Locate the cell with the specified text and output its (X, Y) center coordinate. 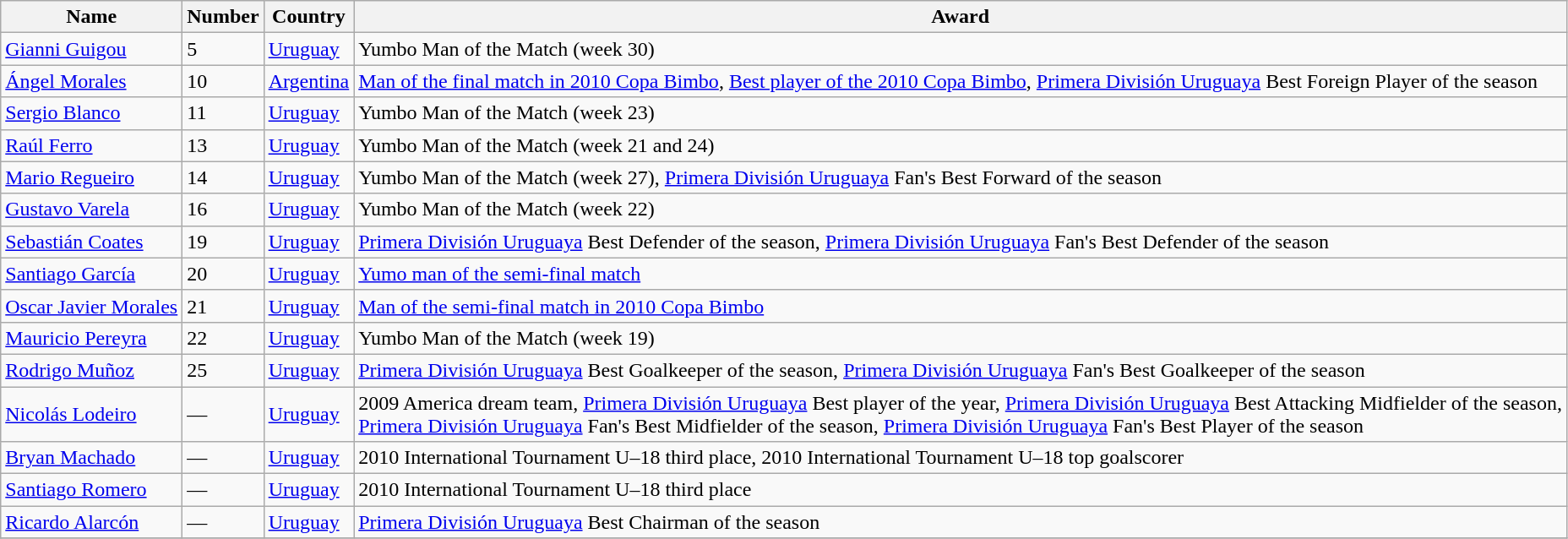
11 (223, 113)
Yumbo Man of the Match (week 22) (961, 210)
Name (91, 17)
13 (223, 145)
2010 International Tournament U–18 third place, 2010 International Tournament U–18 top goalscorer (961, 458)
Country (309, 17)
Primera División Uruguaya Best Chairman of the season (961, 522)
Rodrigo Muñoz (91, 370)
Yumbo Man of the Match (week 21 and 24) (961, 145)
Mauricio Pereyra (91, 338)
Bryan Machado (91, 458)
Yumbo Man of the Match (week 19) (961, 338)
2010 International Tournament U–18 third place (961, 490)
Raúl Ferro (91, 145)
25 (223, 370)
Mario Regueiro (91, 177)
19 (223, 242)
Yumbo Man of the Match (week 23) (961, 113)
Ángel Morales (91, 81)
Santiago Romero (91, 490)
Primera División Uruguaya Best Goalkeeper of the season, Primera División Uruguaya Fan's Best Goalkeeper of the season (961, 370)
Sergio Blanco (91, 113)
21 (223, 306)
10 (223, 81)
14 (223, 177)
Number (223, 17)
Nicolás Lodeiro (91, 414)
5 (223, 49)
Yumbo Man of the Match (week 27), Primera División Uruguaya Fan's Best Forward of the season (961, 177)
Gustavo Varela (91, 210)
16 (223, 210)
Sebastián Coates (91, 242)
Man of the final match in 2010 Copa Bimbo, Best player of the 2010 Copa Bimbo, Primera División Uruguaya Best Foreign Player of the season (961, 81)
20 (223, 274)
Gianni Guigou (91, 49)
Santiago García (91, 274)
Award (961, 17)
Yumo man of the semi-final match (961, 274)
Yumbo Man of the Match (week 30) (961, 49)
Oscar Javier Morales (91, 306)
22 (223, 338)
Primera División Uruguaya Best Defender of the season, Primera División Uruguaya Fan's Best Defender of the season (961, 242)
Man of the semi-final match in 2010 Copa Bimbo (961, 306)
Argentina (309, 81)
Ricardo Alarcón (91, 522)
